Return (X, Y) of the center of cell containing provided text 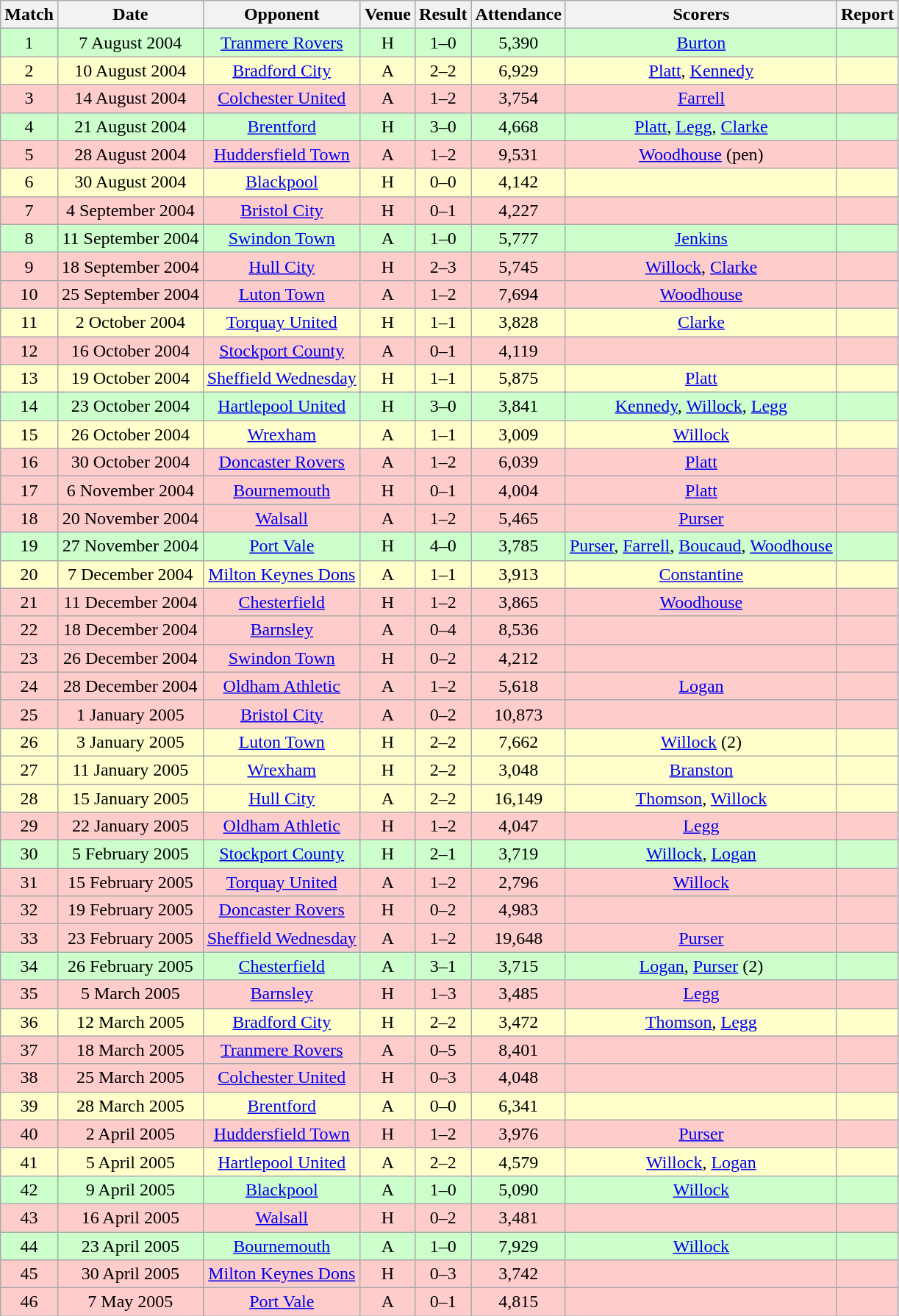
28 December 2004 (130, 686)
23 (29, 658)
14 (29, 407)
30 October 2004 (130, 462)
26 December 2004 (130, 658)
45 (29, 1274)
Woodhouse (pen) (701, 154)
Willock (2) (701, 742)
4,048 (518, 1078)
2–1 (443, 854)
34 (29, 966)
5 (29, 154)
19 February 2005 (130, 910)
44 (29, 1246)
3,754 (518, 99)
20 (29, 574)
2–3 (443, 266)
Report (867, 15)
18 (29, 518)
3,481 (518, 1217)
Jenkins (701, 238)
33 (29, 938)
4,983 (518, 910)
6,039 (518, 462)
16 (29, 462)
5 March 2005 (130, 994)
9 (29, 266)
3,841 (518, 407)
7,662 (518, 742)
4,668 (518, 126)
18 December 2004 (130, 630)
5 February 2005 (130, 854)
5,090 (518, 1190)
40 (29, 1134)
8 (29, 238)
9,531 (518, 154)
Match (29, 15)
15 January 2005 (130, 798)
Thomson, Legg (701, 1022)
6 November 2004 (130, 490)
36 (29, 1022)
3,865 (518, 602)
11 January 2005 (130, 770)
1 January 2005 (130, 714)
11 December 2004 (130, 602)
23 February 2005 (130, 938)
25 September 2004 (130, 294)
5,390 (518, 43)
Clarke (701, 322)
Branston (701, 770)
2 October 2004 (130, 322)
Willock, Clarke (701, 266)
Result (443, 15)
18 March 2005 (130, 1050)
30 (29, 854)
15 (29, 435)
4 (29, 126)
28 August 2004 (130, 154)
Logan (701, 686)
Platt, Legg, Clarke (701, 126)
21 (29, 602)
23 October 2004 (130, 407)
5 April 2005 (130, 1162)
22 January 2005 (130, 826)
5,777 (518, 238)
10 August 2004 (130, 71)
3 January 2005 (130, 742)
26 February 2005 (130, 966)
8,536 (518, 630)
0–5 (443, 1050)
19,648 (518, 938)
Burton (701, 43)
3,719 (518, 854)
9 April 2005 (130, 1190)
26 October 2004 (130, 435)
15 February 2005 (130, 882)
Kennedy, Willock, Legg (701, 407)
4,227 (518, 210)
43 (29, 1217)
28 (29, 798)
3,048 (518, 770)
23 April 2005 (130, 1246)
12 (29, 351)
14 August 2004 (130, 99)
4,579 (518, 1162)
6 (29, 182)
2,796 (518, 882)
37 (29, 1050)
7 December 2004 (130, 574)
4,119 (518, 351)
11 (29, 322)
4–0 (443, 546)
5,745 (518, 266)
29 (29, 826)
32 (29, 910)
28 March 2005 (130, 1106)
7 August 2004 (130, 43)
38 (29, 1078)
21 August 2004 (130, 126)
13 (29, 379)
Scorers (701, 15)
3,828 (518, 322)
4,004 (518, 490)
3–1 (443, 966)
16,149 (518, 798)
4,815 (518, 1302)
7 May 2005 (130, 1302)
18 September 2004 (130, 266)
10,873 (518, 714)
3 (29, 99)
3,742 (518, 1274)
4,142 (518, 182)
4,047 (518, 826)
39 (29, 1106)
5,875 (518, 379)
8,401 (518, 1050)
46 (29, 1302)
19 October 2004 (130, 379)
3,472 (518, 1022)
17 (29, 490)
5,465 (518, 518)
12 March 2005 (130, 1022)
3,009 (518, 435)
7 (29, 210)
2 April 2005 (130, 1134)
Attendance (518, 15)
7,929 (518, 1246)
30 August 2004 (130, 182)
6,341 (518, 1106)
41 (29, 1162)
Thomson, Willock (701, 798)
5,618 (518, 686)
25 March 2005 (130, 1078)
26 (29, 742)
25 (29, 714)
16 April 2005 (130, 1217)
Opponent (282, 15)
3,913 (518, 574)
20 November 2004 (130, 518)
19 (29, 546)
27 November 2004 (130, 546)
Constantine (701, 574)
1–3 (443, 994)
7,694 (518, 294)
6,929 (518, 71)
27 (29, 770)
3,976 (518, 1134)
30 April 2005 (130, 1274)
3,715 (518, 966)
35 (29, 994)
Logan, Purser (2) (701, 966)
1 (29, 43)
Platt, Kennedy (701, 71)
4,212 (518, 658)
4 September 2004 (130, 210)
2 (29, 71)
3,485 (518, 994)
Farrell (701, 99)
Purser, Farrell, Boucaud, Woodhouse (701, 546)
42 (29, 1190)
Date (130, 15)
11 September 2004 (130, 238)
Venue (387, 15)
22 (29, 630)
10 (29, 294)
16 October 2004 (130, 351)
24 (29, 686)
0–4 (443, 630)
3,785 (518, 546)
31 (29, 882)
